Output the [x, y] coordinate of the center of the cell containing the given text.  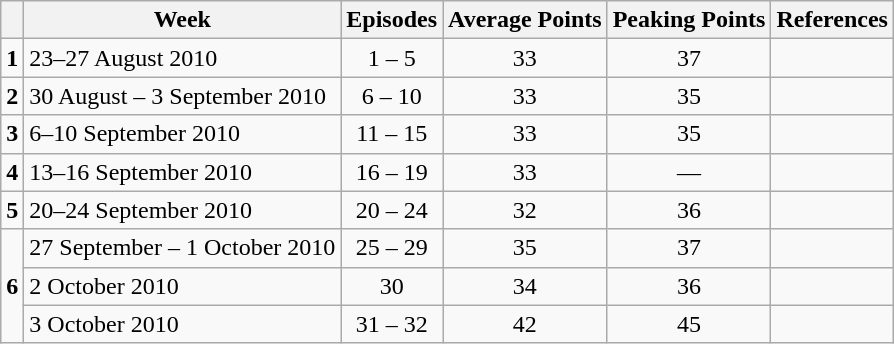
13–16 September 2010 [182, 172]
45 [689, 324]
23–27 August 2010 [182, 58]
1 [12, 58]
11 – 15 [392, 134]
6 [12, 286]
References [832, 20]
Week [182, 20]
32 [526, 210]
3 [12, 134]
20–24 September 2010 [182, 210]
25 – 29 [392, 248]
— [689, 172]
30 [392, 286]
4 [12, 172]
2 [12, 96]
2 October 2010 [182, 286]
16 – 19 [392, 172]
20 – 24 [392, 210]
6–10 September 2010 [182, 134]
27 September – 1 October 2010 [182, 248]
31 – 32 [392, 324]
1 – 5 [392, 58]
3 October 2010 [182, 324]
30 August – 3 September 2010 [182, 96]
Episodes [392, 20]
6 – 10 [392, 96]
34 [526, 286]
Peaking Points [689, 20]
Average Points [526, 20]
5 [12, 210]
42 [526, 324]
